Pinpoint the cell where the given text exists, returning its (x, y) midpoint coordinate. 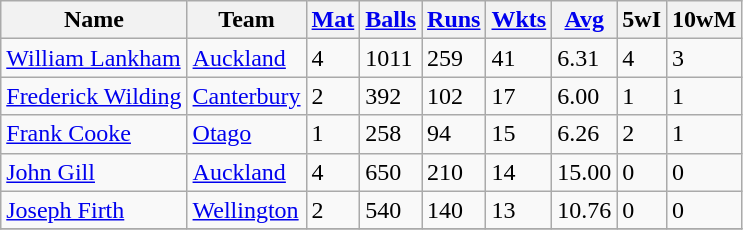
15.00 (584, 172)
140 (454, 210)
6.31 (584, 58)
15 (519, 134)
John Gill (94, 172)
6.26 (584, 134)
Mat (333, 20)
Frank Cooke (94, 134)
Avg (584, 20)
Joseph Firth (94, 210)
5wI (642, 20)
258 (391, 134)
392 (391, 96)
Wkts (519, 20)
Canterbury (246, 96)
Wellington (246, 210)
650 (391, 172)
14 (519, 172)
94 (454, 134)
259 (454, 58)
Name (94, 20)
3 (704, 58)
Otago (246, 134)
10wM (704, 20)
41 (519, 58)
Balls (391, 20)
1011 (391, 58)
William Lankham (94, 58)
Runs (454, 20)
10.76 (584, 210)
540 (391, 210)
210 (454, 172)
13 (519, 210)
Team (246, 20)
102 (454, 96)
Frederick Wilding (94, 96)
17 (519, 96)
6.00 (584, 96)
